Search for the cell housing the specified text and yield its (X, Y) center coordinate. 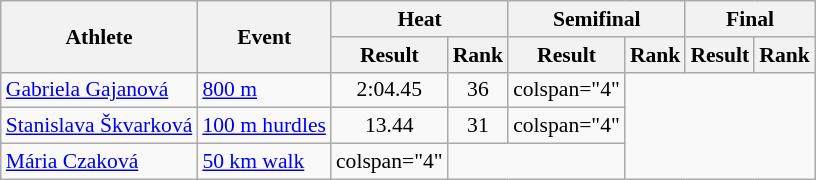
100 m hurdles (264, 126)
800 m (264, 90)
13.44 (390, 126)
Stanislava Škvarková (100, 126)
Heat (420, 19)
Event (264, 36)
36 (478, 90)
Mária Czaková (100, 162)
50 km walk (264, 162)
Final (750, 19)
31 (478, 126)
Athlete (100, 36)
Semifinal (596, 19)
2:04.45 (390, 90)
Gabriela Gajanová (100, 90)
